Scan for the cell matching the given text and deliver its [X, Y] coordinate at center. 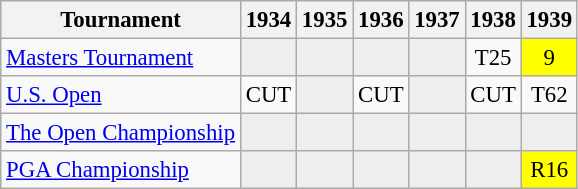
T62 [549, 95]
1936 [381, 20]
1939 [549, 20]
U.S. Open [121, 95]
1935 [325, 20]
T25 [493, 58]
PGA Championship [121, 170]
9 [549, 58]
The Open Championship [121, 133]
1938 [493, 20]
1937 [437, 20]
Masters Tournament [121, 58]
1934 [268, 20]
Tournament [121, 20]
R16 [549, 170]
